Output the [x, y] coordinate of the center of the cell containing the given text.  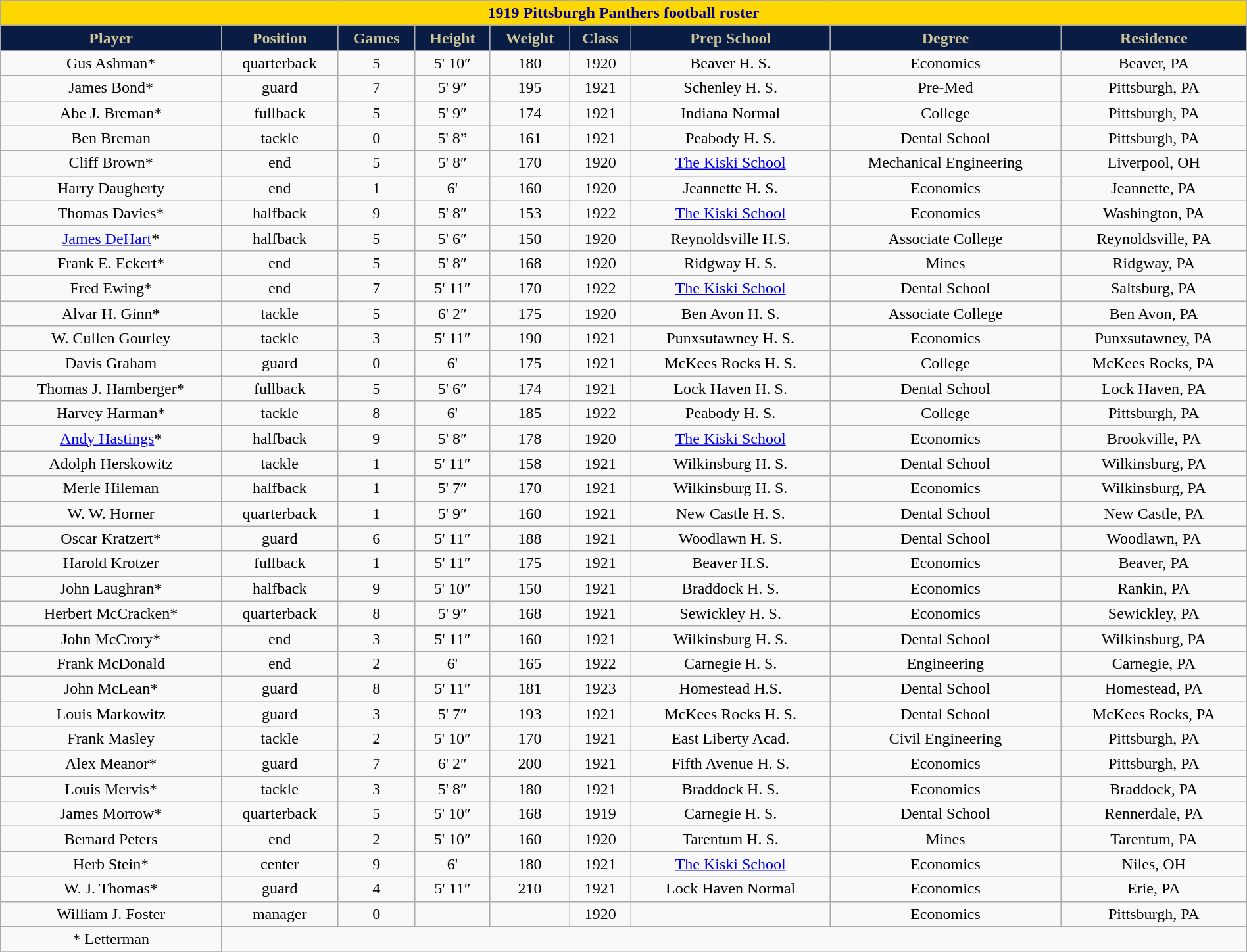
manager [279, 914]
153 [529, 213]
James Bond* [111, 88]
Rankin, PA [1154, 588]
Height [452, 38]
Ridgway, PA [1154, 263]
Mechanical Engineering [946, 163]
James Morrow* [111, 814]
Thomas Davies* [111, 213]
158 [529, 464]
Liverpool, OH [1154, 163]
Beaver H.S. [731, 563]
Rennerdale, PA [1154, 814]
Cliff Brown* [111, 163]
193 [529, 713]
Abe J. Breman* [111, 113]
Herbert McCracken* [111, 613]
Ben Avon, PA [1154, 314]
Lock Haven H. S. [731, 389]
Tarentum, PA [1154, 839]
Harvey Harman* [111, 414]
Homestead, PA [1154, 688]
New Castle, PA [1154, 513]
Fifth Avenue H. S. [731, 764]
Punxsutawney H. S. [731, 339]
6 [376, 538]
161 [529, 138]
1919 [600, 814]
Thomas J. Hamberger* [111, 389]
John Laughran* [111, 588]
Civil Engineering [946, 739]
Braddock, PA [1154, 789]
181 [529, 688]
Schenley H. S. [731, 88]
Woodlawn H. S. [731, 538]
Player [111, 38]
Indiana Normal [731, 113]
James DeHart* [111, 238]
W. W. Horner [111, 513]
W. J. Thomas* [111, 889]
Games [376, 38]
Weight [529, 38]
Lock Haven, PA [1154, 389]
W. Cullen Gourley [111, 339]
Sewickley, PA [1154, 613]
Woodlawn, PA [1154, 538]
Pre-Med [946, 88]
165 [529, 663]
Davis Graham [111, 364]
Beaver H. S. [731, 63]
Carnegie, PA [1154, 663]
Tarentum H. S. [731, 839]
Harry Daugherty [111, 188]
Gus Ashman* [111, 63]
Ben Avon H. S. [731, 314]
Erie, PA [1154, 889]
John McCrory* [111, 638]
Brookville, PA [1154, 439]
Prep School [731, 38]
Jeannette H. S. [731, 188]
Adolph Herskowitz [111, 464]
Jeannette, PA [1154, 188]
William J. Foster [111, 914]
1923 [600, 688]
East Liberty Acad. [731, 739]
Frank E. Eckert* [111, 263]
Lock Haven Normal [731, 889]
200 [529, 764]
Reynoldsville, PA [1154, 238]
185 [529, 414]
Alvar H. Ginn* [111, 314]
Ben Breman [111, 138]
Residence [1154, 38]
New Castle H. S. [731, 513]
Harold Krotzer [111, 563]
Washington, PA [1154, 213]
Louis Markowitz [111, 713]
Herb Stein* [111, 864]
Position [279, 38]
Reynoldsville H.S. [731, 238]
John McLean* [111, 688]
Homestead H.S. [731, 688]
Sewickley H. S. [731, 613]
Engineering [946, 663]
188 [529, 538]
210 [529, 889]
Andy Hastings* [111, 439]
Punxsutawney, PA [1154, 339]
Alex Meanor* [111, 764]
Frank Masley [111, 739]
5' 8” [452, 138]
Oscar Kratzert* [111, 538]
Fred Ewing* [111, 288]
178 [529, 439]
Class [600, 38]
Louis Mervis* [111, 789]
190 [529, 339]
Degree [946, 38]
Saltsburg, PA [1154, 288]
Niles, OH [1154, 864]
Ridgway H. S. [731, 263]
Merle Hileman [111, 488]
4 [376, 889]
center [279, 864]
1919 Pittsburgh Panthers football roster [623, 13]
Bernard Peters [111, 839]
Frank McDonald [111, 663]
* Letterman [111, 939]
195 [529, 88]
